Capture the cell that displays the provided text and extract its [X, Y] central coordinate. 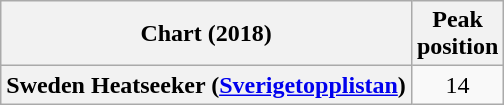
Chart (2018) [206, 34]
14 [457, 85]
Peak position [457, 34]
Sweden Heatseeker (Sverigetopplistan) [206, 85]
